Identify which cell holds the provided text, then report its (X, Y) central coordinate. 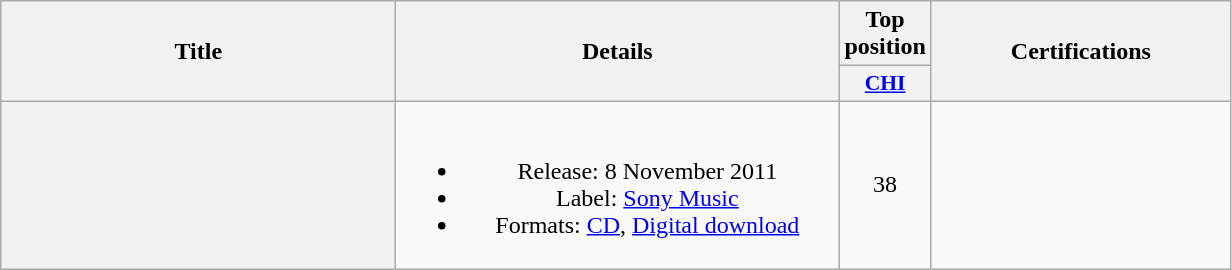
38 (885, 184)
Top position (885, 34)
Certifications (1080, 52)
Release: 8 November 2011Label: Sony MusicFormats: CD, Digital download (618, 184)
Details (618, 52)
CHI (885, 84)
Title (198, 52)
